Pinpoint the cell where the given text exists, returning its (x, y) midpoint coordinate. 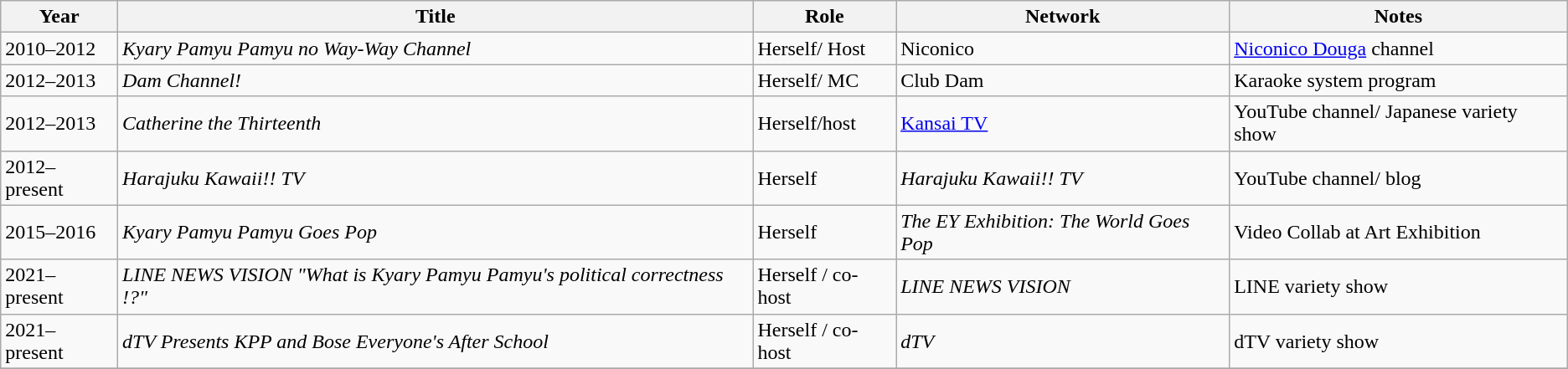
Kansai TV (1063, 124)
Kyary Pamyu Pamyu no Way-Way Channel (436, 49)
Title (436, 17)
Catherine the Thirteenth (436, 124)
Network (1063, 17)
dTV Presents KPP and Bose Everyone's After School (436, 341)
Notes (1399, 17)
YouTube channel/ blog (1399, 177)
Niconico Douga channel (1399, 49)
YouTube channel/ Japanese variety show (1399, 124)
The EY Exhibition: The World Goes Pop (1063, 233)
Video Collab at Art Exhibition (1399, 233)
Karaoke system program (1399, 80)
dTV variety show (1399, 341)
LINE variety show (1399, 286)
Niconico (1063, 49)
2012–present (59, 177)
Herself/ MC (824, 80)
Role (824, 17)
Club Dam (1063, 80)
Kyary Pamyu Pamyu Goes Pop (436, 233)
2015–2016 (59, 233)
Herself/ Host (824, 49)
dTV (1063, 341)
LINE NEWS VISION "What is Kyary Pamyu Pamyu's political correctness !?" (436, 286)
Dam Channel! (436, 80)
Year (59, 17)
Herself/host (824, 124)
LINE NEWS VISION (1063, 286)
2010–2012 (59, 49)
